For the text-containing cell, return its midpoint in (x, y) coordinate format. 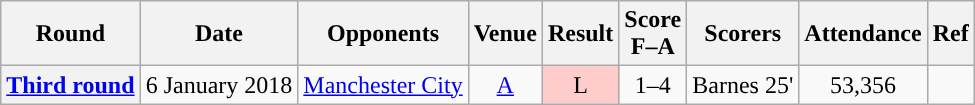
Result (580, 34)
L (580, 85)
Scorers (743, 34)
A (505, 85)
Venue (505, 34)
Date (219, 34)
Third round (70, 85)
1–4 (653, 85)
Round (70, 34)
6 January 2018 (219, 85)
Ref (950, 34)
Attendance (863, 34)
ScoreF–A (653, 34)
53,356 (863, 85)
Barnes 25' (743, 85)
Manchester City (383, 85)
Opponents (383, 34)
